From the cell containing the given text, extract its center point as (X, Y) coordinate. 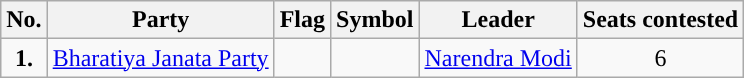
Bharatiya Janata Party (160, 58)
Symbol (375, 20)
Flag (302, 20)
Seats contested (660, 20)
6 (660, 58)
Narendra Modi (498, 58)
1. (24, 58)
No. (24, 20)
Leader (498, 20)
Party (160, 20)
